Extract the (X, Y) coordinate from the center of the cell holding the provided text.  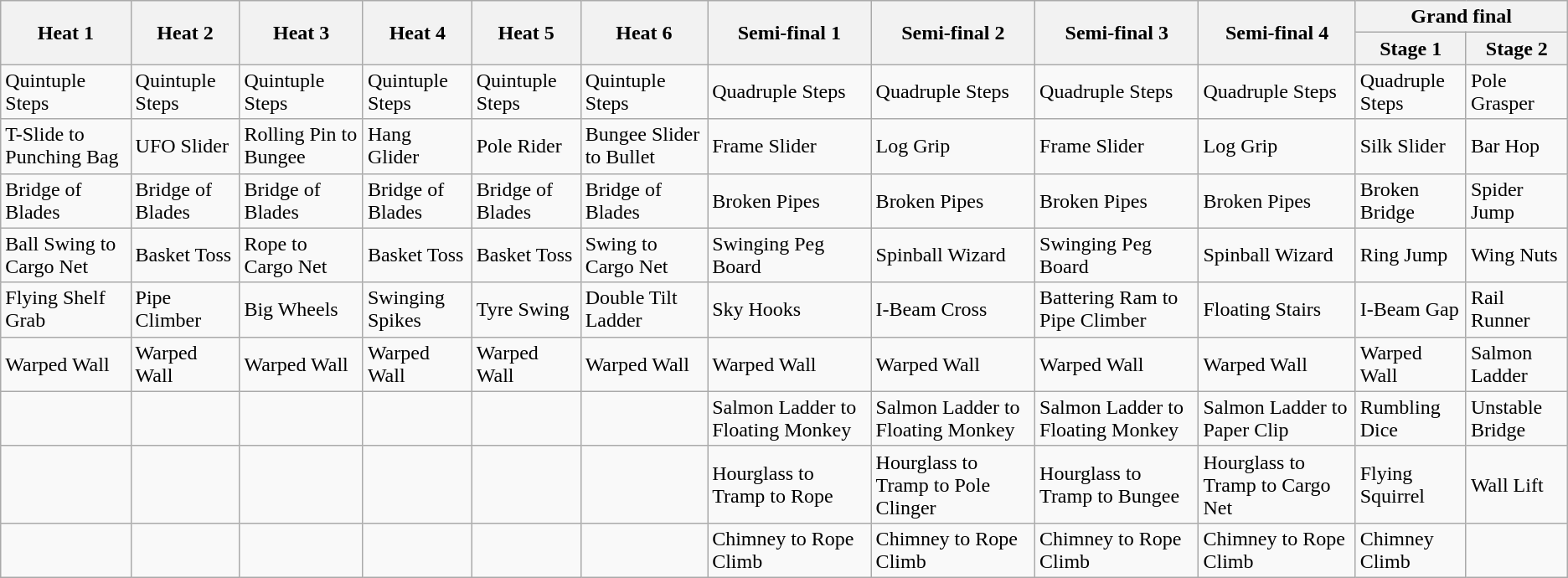
Grand final (1461, 17)
Stage 1 (1411, 49)
Ball Swing to Cargo Net (65, 255)
Pole Rider (526, 146)
Wing Nuts (1516, 255)
Bungee Slider to Bullet (644, 146)
I-Beam Gap (1411, 310)
Swinging Spikes (417, 310)
Hourglass to Tramp to Pole Clinger (953, 484)
Wall Lift (1516, 484)
Sky Hooks (789, 310)
Silk Slider (1411, 146)
Bar Hop (1516, 146)
Heat 3 (302, 33)
Flying Shelf Grab (65, 310)
Battering Ram to Pipe Climber (1117, 310)
Hourglass to Tramp to Bungee (1117, 484)
Tyre Swing (526, 310)
Semi-final 4 (1277, 33)
Hourglass to Tramp to Rope (789, 484)
Heat 2 (185, 33)
Hourglass to Tramp to Cargo Net (1277, 484)
Rope to Cargo Net (302, 255)
Rolling Pin to Bungee (302, 146)
Floating Stairs (1277, 310)
Stage 2 (1516, 49)
Rail Runner (1516, 310)
Heat 1 (65, 33)
Pole Grasper (1516, 92)
T-Slide to Punching Bag (65, 146)
Salmon Ladder (1516, 364)
Rumbling Dice (1411, 419)
Flying Squirrel (1411, 484)
Hang Glider (417, 146)
Semi-final 2 (953, 33)
Unstable Bridge (1516, 419)
Heat 4 (417, 33)
UFO Slider (185, 146)
Semi-final 3 (1117, 33)
Chimney Climb (1411, 550)
I-Beam Cross (953, 310)
Big Wheels (302, 310)
Salmon Ladder to Paper Clip (1277, 419)
Double Tilt Ladder (644, 310)
Pipe Climber (185, 310)
Ring Jump (1411, 255)
Heat 6 (644, 33)
Swing to Cargo Net (644, 255)
Spider Jump (1516, 201)
Heat 5 (526, 33)
Semi-final 1 (789, 33)
Broken Bridge (1411, 201)
